Extract the [x, y] coordinate from the center of the cell holding the provided text.  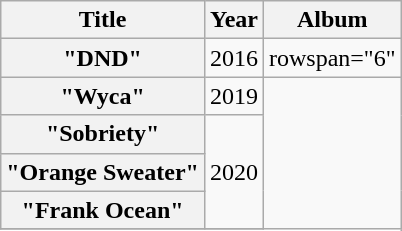
Album [332, 20]
Title [103, 20]
"DND" [103, 58]
2016 [234, 58]
"Orange Sweater" [103, 172]
"Wyca" [103, 96]
2019 [234, 96]
"Frank Ocean" [103, 210]
2020 [234, 172]
Year [234, 20]
"Sobriety" [103, 134]
rowspan="6" [332, 58]
